Find where the given text appears and provide that cell's center as (X, Y) coordinate. 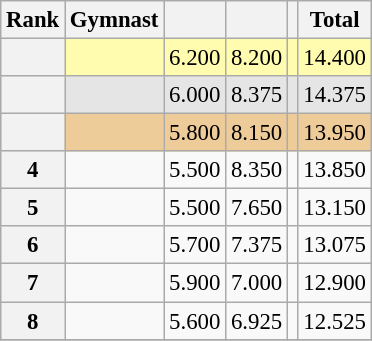
5.900 (195, 283)
5.800 (195, 133)
Rank (33, 20)
Total (334, 20)
7.000 (257, 283)
13.150 (334, 208)
6.925 (257, 321)
13.950 (334, 133)
6.200 (195, 58)
Gymnast (114, 20)
13.850 (334, 170)
6.000 (195, 95)
14.375 (334, 95)
5.700 (195, 245)
12.900 (334, 283)
5 (33, 208)
4 (33, 170)
5.600 (195, 321)
8.375 (257, 95)
14.400 (334, 58)
8 (33, 321)
13.075 (334, 245)
7.375 (257, 245)
6 (33, 245)
7.650 (257, 208)
8.200 (257, 58)
8.150 (257, 133)
8.350 (257, 170)
12.525 (334, 321)
7 (33, 283)
